Determine the (x, y) coordinate at the center of the cell enclosing the given text.  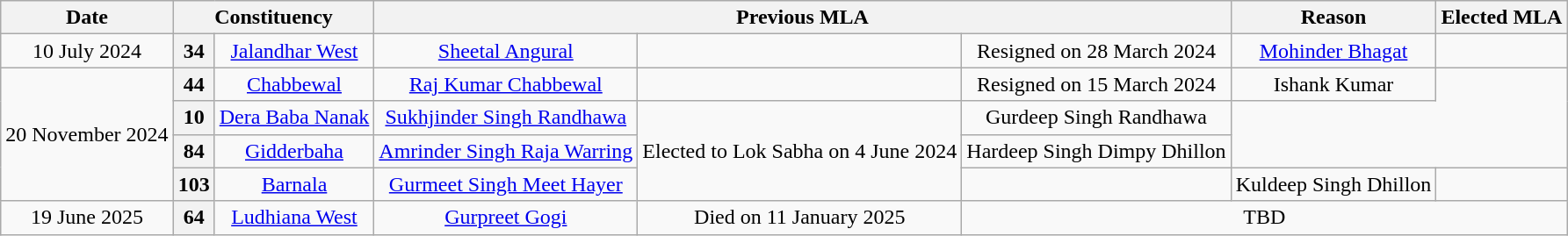
Date (87, 18)
Ludhiana West (294, 218)
44 (193, 84)
Sheetal Angural (506, 51)
20 November 2024 (87, 134)
64 (193, 218)
Hardeep Singh Dimpy Dhillon (1096, 151)
Constituency (274, 18)
Sukhjinder Singh Randhawa (506, 118)
84 (193, 151)
Dera Baba Nanak (294, 118)
Gurmeet Singh Meet Hayer (506, 184)
Elected to Lok Sabha on 4 June 2024 (799, 151)
Gurpreet Gogi (506, 218)
19 June 2025 (87, 218)
Mohinder Bhagat (1333, 51)
10 (193, 118)
Jalandhar West (294, 51)
Previous MLA (803, 18)
10 July 2024 (87, 51)
34 (193, 51)
103 (193, 184)
Gidderbaha (294, 151)
Ishank Kumar (1333, 84)
Gurdeep Singh Randhawa (1096, 118)
Elected MLA (1502, 18)
Kuldeep Singh Dhillon (1333, 184)
Barnala (294, 184)
Amrinder Singh Raja Warring (506, 151)
Reason (1333, 18)
Resigned on 28 March 2024 (1096, 51)
Resigned on 15 March 2024 (1096, 84)
Chabbewal (294, 84)
Died on 11 January 2025 (799, 218)
Raj Kumar Chabbewal (506, 84)
TBD (1265, 218)
